From the cell containing the given text, extract its center point as (x, y) coordinate. 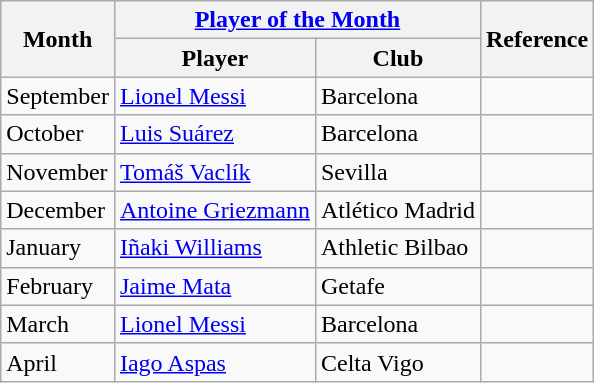
Reference (536, 39)
October (58, 134)
Iñaki Williams (214, 248)
Antoine Griezmann (214, 210)
Jaime Mata (214, 286)
Celta Vigo (398, 362)
Tomáš Vaclík (214, 172)
November (58, 172)
Player of the Month (297, 20)
Getafe (398, 286)
Iago Aspas (214, 362)
Month (58, 39)
February (58, 286)
Club (398, 58)
April (58, 362)
Player (214, 58)
Athletic Bilbao (398, 248)
December (58, 210)
Sevilla (398, 172)
Luis Suárez (214, 134)
March (58, 324)
September (58, 96)
Atlético Madrid (398, 210)
January (58, 248)
